Determine the [x, y] coordinate at the center of the cell enclosing the given text.  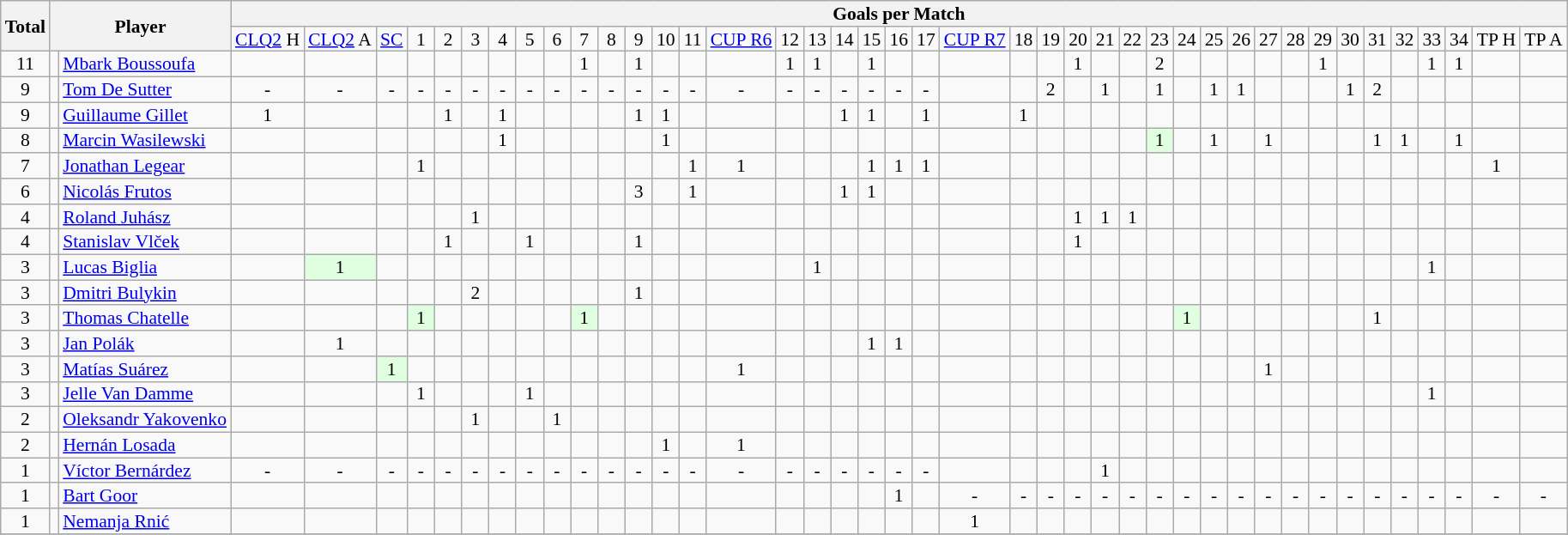
16 [899, 40]
Marcin Wasilewski [144, 141]
Roland Juhász [144, 217]
Lucas Biglia [144, 268]
TP A [1543, 40]
Player [141, 26]
Goals per Match [899, 14]
25 [1214, 40]
CLQ2 H [268, 40]
Matías Suárez [144, 369]
Stanislav Vlček [144, 242]
Total [26, 26]
21 [1105, 40]
33 [1432, 40]
13 [817, 40]
Jan Polák [144, 343]
22 [1133, 40]
31 [1377, 40]
15 [872, 40]
29 [1323, 40]
Jelle Van Damme [144, 394]
27 [1268, 40]
5 [530, 40]
26 [1241, 40]
TP H [1497, 40]
CLQ2 A [340, 40]
23 [1159, 40]
Jonathan Legear [144, 166]
12 [790, 40]
32 [1405, 40]
20 [1078, 40]
Thomas Chatelle [144, 319]
Nemanja Rnić [144, 521]
Dmitri Bulykin [144, 293]
Nicolás Frutos [144, 192]
Hernán Losada [144, 446]
Tom De Sutter [144, 90]
24 [1187, 40]
Bart Goor [144, 496]
34 [1459, 40]
CUP R6 [742, 40]
30 [1350, 40]
Mbark Boussoufa [144, 64]
18 [1024, 40]
SC [391, 40]
CUP R7 [975, 40]
10 [666, 40]
Víctor Bernárdez [144, 471]
19 [1050, 40]
14 [845, 40]
28 [1296, 40]
Guillaume Gillet [144, 115]
Oleksandr Yakovenko [144, 420]
17 [926, 40]
